Output the [X, Y] coordinate of the center of the cell containing the given text.  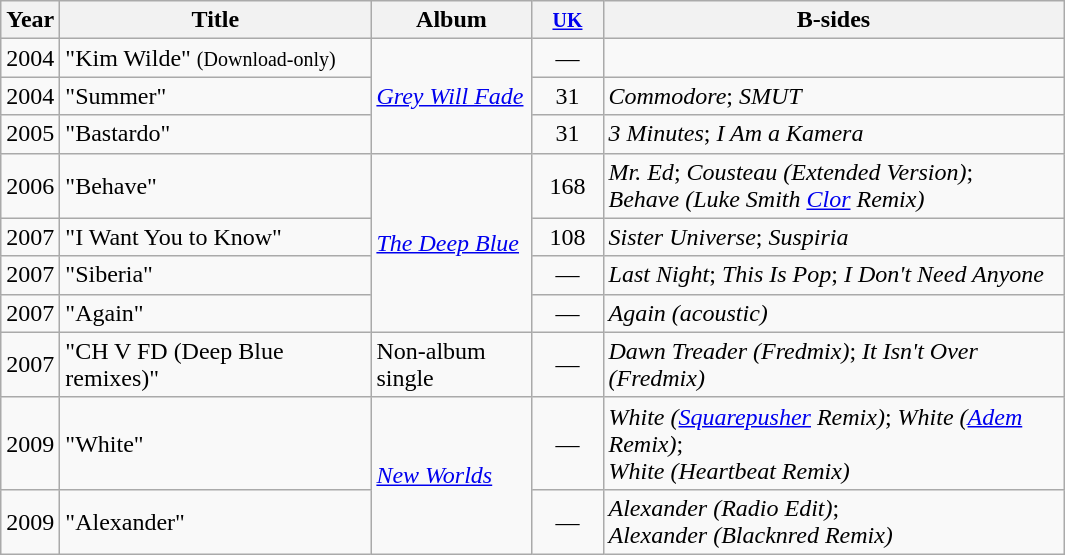
Title [216, 20]
The Deep Blue [452, 242]
White (Squarepusher Remix); White (Adem Remix); White (Heartbeat Remix) [834, 443]
"Kim Wilde" (Download-only) [216, 58]
Non-album single [452, 364]
Year [30, 20]
"Again" [216, 313]
Alexander (Radio Edit); Alexander (Blacknred Remix) [834, 522]
3 Minutes; I Am a Kamera [834, 134]
B-sides [834, 20]
108 [568, 237]
"White" [216, 443]
"Siberia" [216, 275]
"Bastardo" [216, 134]
New Worlds [452, 476]
Mr. Ed; Cousteau (Extended Version); Behave (Luke Smith Clor Remix) [834, 186]
168 [568, 186]
Sister Universe; Suspiria [834, 237]
Last Night; This Is Pop; I Don't Need Anyone [834, 275]
2006 [30, 186]
UK [568, 20]
Commodore; SMUT [834, 96]
"I Want You to Know" [216, 237]
Album [452, 20]
Again (acoustic) [834, 313]
"Summer" [216, 96]
"Alexander" [216, 522]
Grey Will Fade [452, 96]
2005 [30, 134]
"CH V FD (Deep Blue remixes)" [216, 364]
"Behave" [216, 186]
Dawn Treader (Fredmix); It Isn't Over (Fredmix) [834, 364]
